From the cell containing the given text, extract its center point as [X, Y] coordinate. 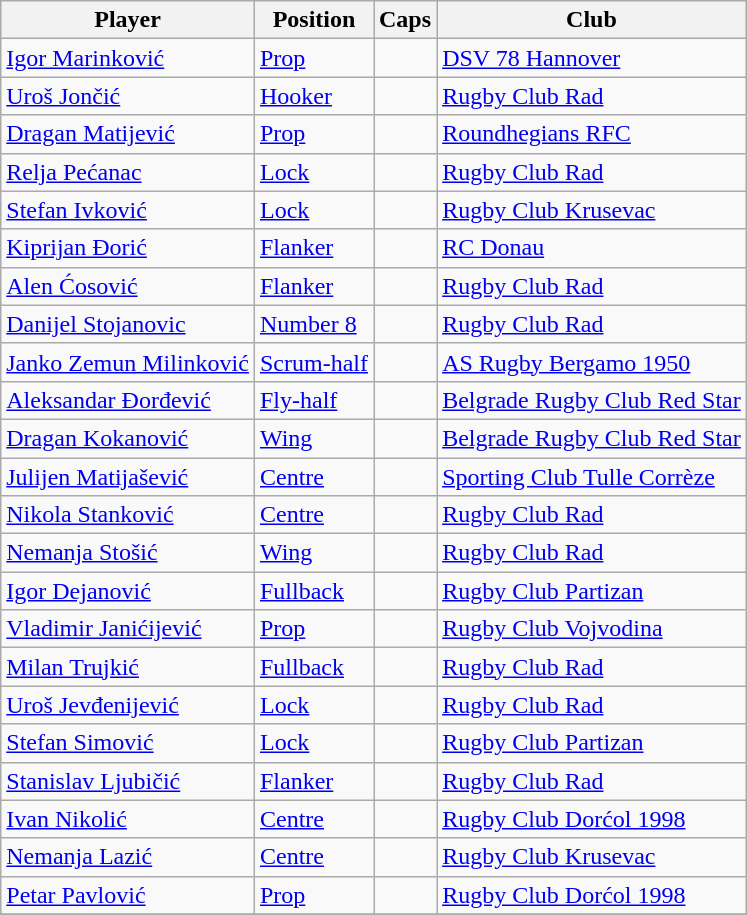
Uroš Jončić [128, 96]
Alen Ćosović [128, 286]
Position [314, 20]
Igor Marinković [128, 58]
DSV 78 Hannover [592, 58]
Player [128, 20]
Janko Zemun Milinković [128, 362]
Scrum-half [314, 362]
Number 8 [314, 324]
Milan Trujkić [128, 667]
Stefan Ivković [128, 210]
RC Donau [592, 248]
Uroš Jevđenijević [128, 705]
Stanislav Ljubičić [128, 781]
Club [592, 20]
Stefan Simović [128, 743]
Nikola Stanković [128, 515]
Petar Pavlović [128, 895]
Relja Pećanac [128, 172]
Danijel Stojanovic [128, 324]
Roundhegians RFC [592, 134]
Hooker [314, 96]
Kiprijan Đorić [128, 248]
Nemanja Stošić [128, 553]
Igor Dejanović [128, 591]
Fly-half [314, 400]
AS Rugby Bergamo 1950 [592, 362]
Vladimir Janićijević [128, 629]
Julijen Matijašević [128, 477]
Rugby Club Vojvodina [592, 629]
Aleksandar Đorđević [128, 400]
Caps [406, 20]
Dragan Matijević [128, 134]
Sporting Club Tulle Corrèze [592, 477]
Dragan Kokanović [128, 438]
Ivan Nikolić [128, 819]
Nemanja Lazić [128, 857]
